Locate the cell with the specified text and output its [x, y] center coordinate. 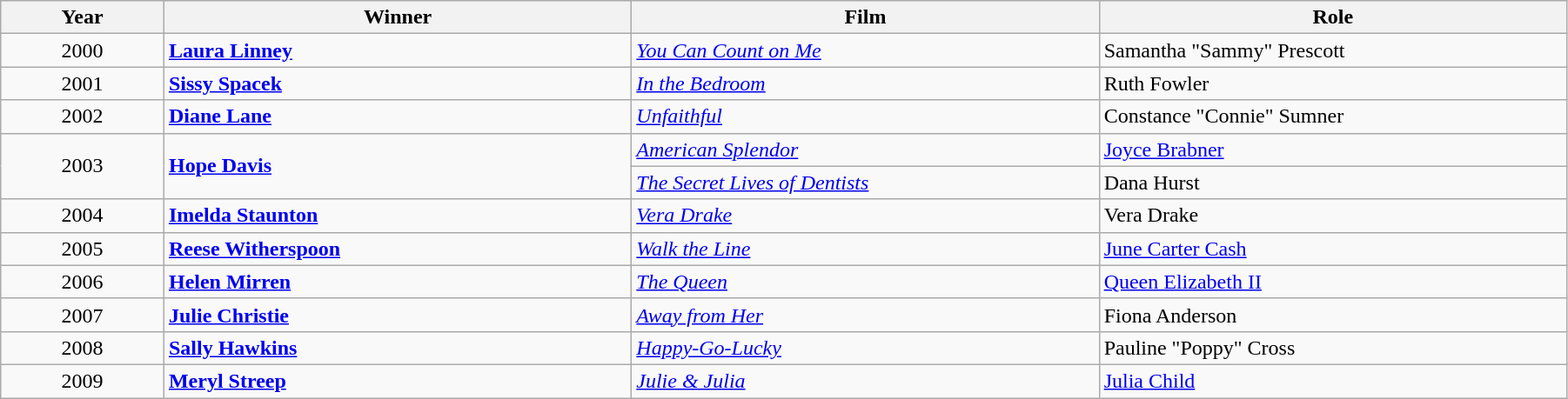
Joyce Brabner [1333, 150]
2008 [83, 348]
The Secret Lives of Dentists [865, 183]
Meryl Streep [397, 381]
Dana Hurst [1333, 183]
Walk the Line [865, 249]
Hope Davis [397, 166]
Helen Mirren [397, 282]
2004 [83, 216]
Queen Elizabeth II [1333, 282]
Julia Child [1333, 381]
June Carter Cash [1333, 249]
Role [1333, 17]
The Queen [865, 282]
Imelda Staunton [397, 216]
Samantha "Sammy" Prescott [1333, 50]
Laura Linney [397, 50]
2005 [83, 249]
2000 [83, 50]
Julie Christie [397, 315]
Year [83, 17]
Film [865, 17]
2006 [83, 282]
Winner [397, 17]
2002 [83, 116]
Away from Her [865, 315]
Sissy Spacek [397, 83]
Fiona Anderson [1333, 315]
Ruth Fowler [1333, 83]
Pauline "Poppy" Cross [1333, 348]
Happy-Go-Lucky [865, 348]
American Splendor [865, 150]
Julie & Julia [865, 381]
Diane Lane [397, 116]
Reese Witherspoon [397, 249]
In the Bedroom [865, 83]
You Can Count on Me [865, 50]
2009 [83, 381]
2001 [83, 83]
2007 [83, 315]
Sally Hawkins [397, 348]
Constance "Connie" Sumner [1333, 116]
Unfaithful [865, 116]
2003 [83, 166]
